Locate the cell with the specified text and output its [X, Y] center coordinate. 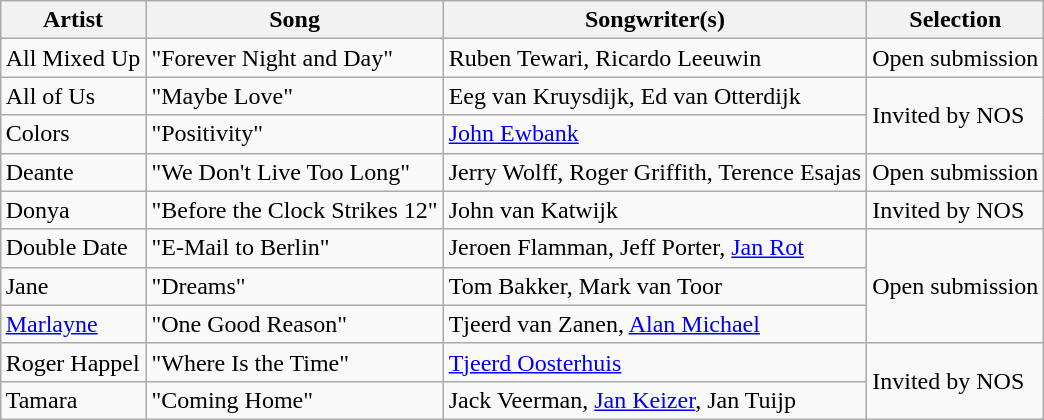
Eeg van Kruysdijk, Ed van Otterdijk [655, 96]
Roger Happel [73, 362]
"Dreams" [294, 286]
All Mixed Up [73, 58]
Tjeerd Oosterhuis [655, 362]
Marlayne [73, 324]
Tamara [73, 400]
"Forever Night and Day" [294, 58]
"One Good Reason" [294, 324]
Jane [73, 286]
"We Don't Live Too Long" [294, 172]
Song [294, 20]
Artist [73, 20]
Jerry Wolff, Roger Griffith, Terence Esajas [655, 172]
"Maybe Love" [294, 96]
Colors [73, 134]
"Coming Home" [294, 400]
Jack Veerman, Jan Keizer, Jan Tuijp [655, 400]
"Where Is the Time" [294, 362]
All of Us [73, 96]
Selection [956, 20]
"E-Mail to Berlin" [294, 248]
Tom Bakker, Mark van Toor [655, 286]
Jeroen Flamman, Jeff Porter, Jan Rot [655, 248]
"Before the Clock Strikes 12" [294, 210]
John Ewbank [655, 134]
"Positivity" [294, 134]
Ruben Tewari, Ricardo Leeuwin [655, 58]
Deante [73, 172]
Double Date [73, 248]
John van Katwijk [655, 210]
Songwriter(s) [655, 20]
Donya [73, 210]
Tjeerd van Zanen, Alan Michael [655, 324]
